Search for the cell housing the specified text and yield its (x, y) center coordinate. 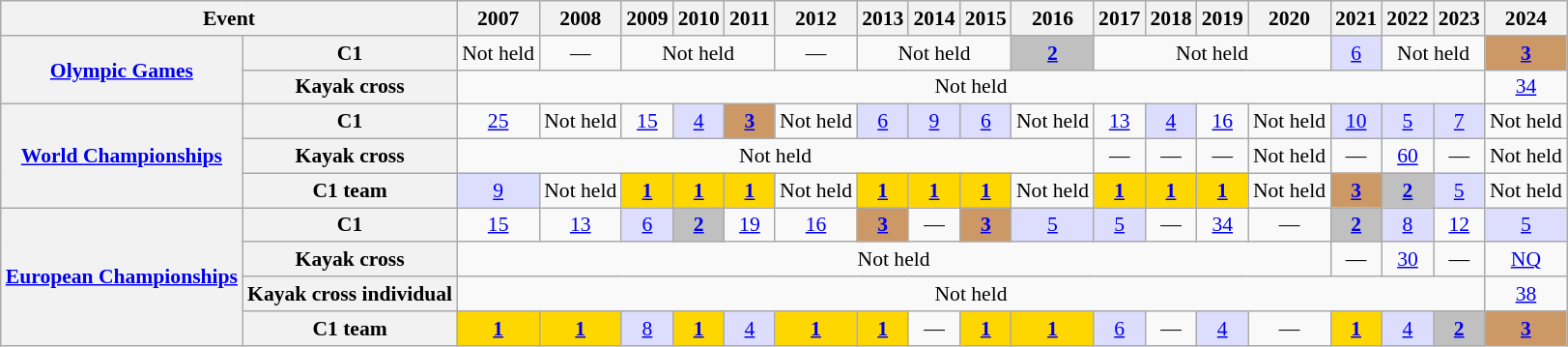
25 (499, 122)
2013 (883, 18)
7 (1459, 122)
World Championships (122, 157)
2017 (1119, 18)
2015 (985, 18)
European Championships (122, 276)
19 (750, 225)
60 (1407, 157)
2012 (815, 18)
12 (1459, 225)
2008 (580, 18)
2018 (1171, 18)
2020 (1289, 18)
NQ (1526, 260)
38 (1526, 294)
2019 (1223, 18)
2010 (699, 18)
2021 (1356, 18)
2023 (1459, 18)
Olympic Games (122, 70)
Event (229, 18)
2014 (933, 18)
2024 (1526, 18)
2011 (750, 18)
2022 (1407, 18)
10 (1356, 122)
2009 (647, 18)
Kayak cross individual (350, 294)
2007 (499, 18)
30 (1407, 260)
2016 (1053, 18)
